Find where the given text appears and provide that cell's center as [x, y] coordinate. 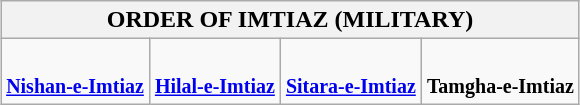
Hilal-e-Imtiaz [214, 72]
Tamgha-e-Imtiaz [500, 72]
ORDER OF IMTIAZ (MILITARY) [290, 20]
Sitara-e-Imtiaz [350, 72]
Nishan-e-Imtiaz [76, 72]
